Return (X, Y) of the center of cell containing provided text 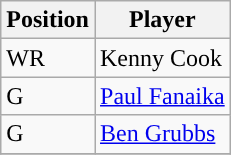
Kenny Cook (162, 58)
Player (162, 20)
Paul Fanaika (162, 96)
WR (48, 58)
Ben Grubbs (162, 134)
Position (48, 20)
